Determine the [x, y] coordinate at the center of the cell enclosing the given text.  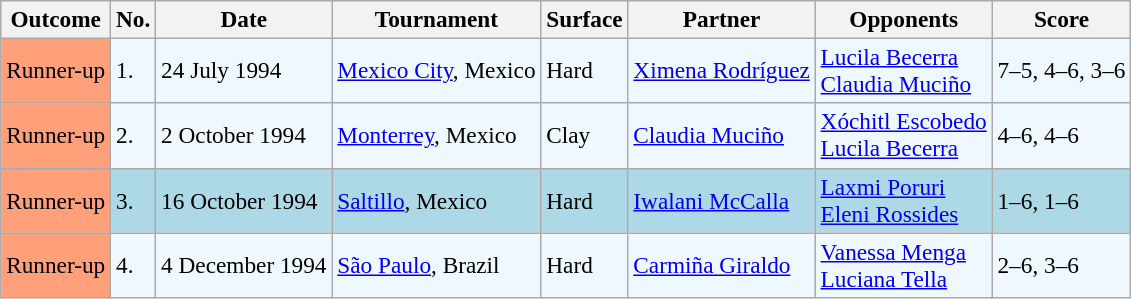
Outcome [56, 19]
Iwalani McCalla [722, 200]
Saltillo, Mexico [436, 200]
São Paulo, Brazil [436, 264]
16 October 1994 [244, 200]
4–6, 4–6 [1062, 136]
Date [244, 19]
2 October 1994 [244, 136]
Tournament [436, 19]
Carmiña Giraldo [722, 264]
Lucila Becerra Claudia Muciño [904, 70]
Clay [584, 136]
1–6, 1–6 [1062, 200]
Claudia Muciño [722, 136]
No. [134, 19]
2–6, 3–6 [1062, 264]
Xóchitl Escobedo Lucila Becerra [904, 136]
4 December 1994 [244, 264]
Score [1062, 19]
7–5, 4–6, 3–6 [1062, 70]
Opponents [904, 19]
Surface [584, 19]
3. [134, 200]
Vanessa Menga Luciana Tella [904, 264]
4. [134, 264]
2. [134, 136]
Mexico City, Mexico [436, 70]
Partner [722, 19]
Laxmi Poruri Eleni Rossides [904, 200]
Ximena Rodríguez [722, 70]
Monterrey, Mexico [436, 136]
24 July 1994 [244, 70]
1. [134, 70]
